Output the [X, Y] coordinate of the center of the cell containing the given text.  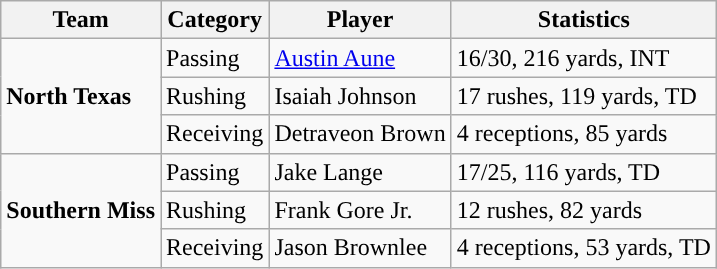
Southern Miss [81, 210]
Team [81, 20]
Frank Gore Jr. [360, 210]
North Texas [81, 96]
Category [214, 20]
4 receptions, 85 yards [584, 134]
17/25, 116 yards, TD [584, 172]
Jake Lange [360, 172]
Statistics [584, 20]
Detraveon Brown [360, 134]
16/30, 216 yards, INT [584, 58]
Isaiah Johnson [360, 96]
Jason Brownlee [360, 248]
Austin Aune [360, 58]
Player [360, 20]
17 rushes, 119 yards, TD [584, 96]
12 rushes, 82 yards [584, 210]
4 receptions, 53 yards, TD [584, 248]
